For the text-containing cell, return its midpoint in [X, Y] coordinate format. 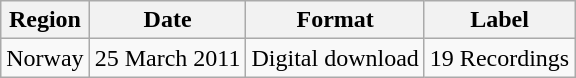
Region [45, 20]
25 March 2011 [168, 58]
Norway [45, 58]
19 Recordings [499, 58]
Digital download [335, 58]
Format [335, 20]
Date [168, 20]
Label [499, 20]
